Search for the cell housing the specified text and yield its (X, Y) center coordinate. 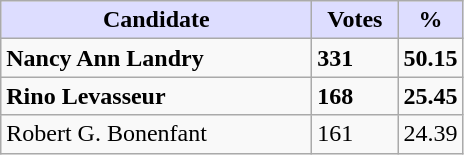
Robert G. Bonenfant (156, 134)
Candidate (156, 20)
Votes (355, 20)
161 (355, 134)
Rino Levasseur (156, 96)
Nancy Ann Landry (156, 58)
331 (355, 58)
25.45 (430, 96)
168 (355, 96)
% (430, 20)
24.39 (430, 134)
50.15 (430, 58)
